From the cell containing the given text, extract its center point as [X, Y] coordinate. 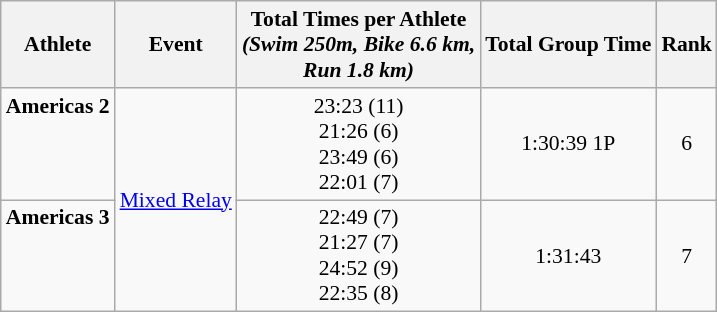
7 [686, 256]
6 [686, 144]
1:30:39 1P [568, 144]
Athlete [58, 44]
Rank [686, 44]
Total Group Time [568, 44]
Mixed Relay [176, 200]
23:23 (11)21:26 (6)23:49 (6)22:01 (7) [358, 144]
Americas 2 [58, 144]
Total Times per Athlete (Swim 250m, Bike 6.6 km, Run 1.8 km) [358, 44]
Event [176, 44]
22:49 (7)21:27 (7)24:52 (9)22:35 (8) [358, 256]
1:31:43 [568, 256]
Americas 3 [58, 256]
